Search for the cell housing the specified text and yield its [x, y] center coordinate. 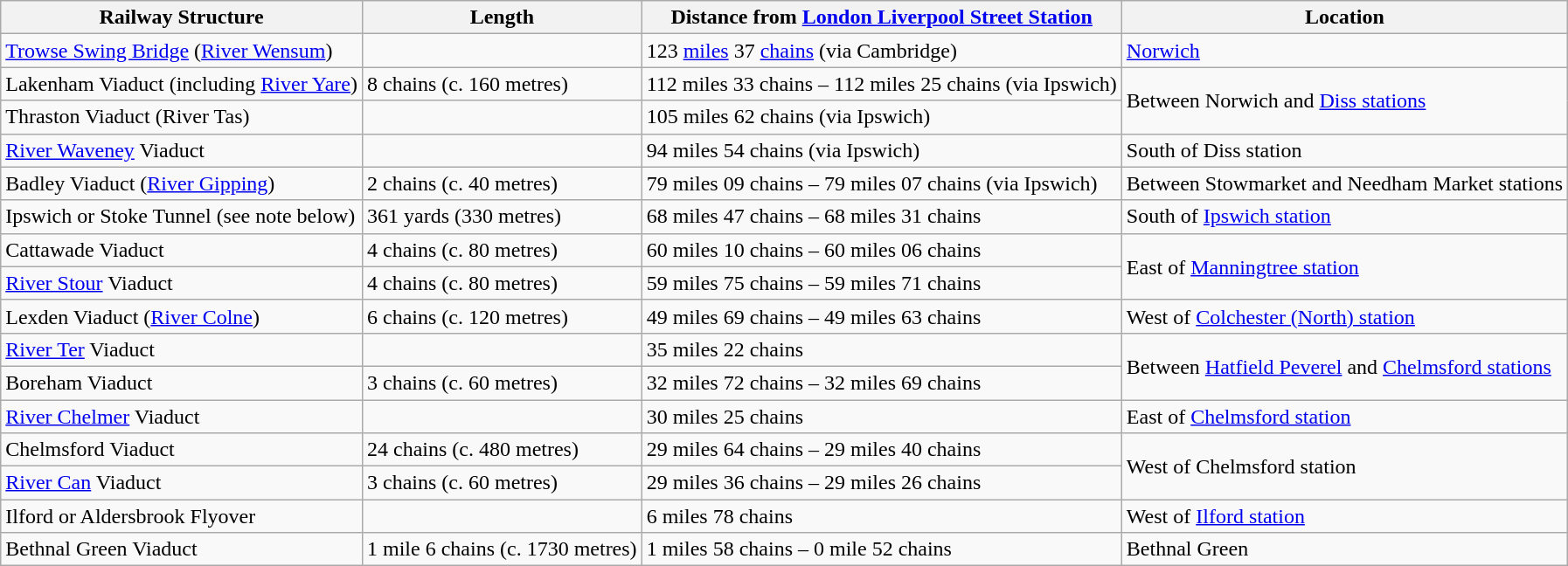
35 miles 22 chains [881, 349]
Between Stowmarket and Needham Market stations [1344, 183]
Cattawade Viaduct [182, 250]
105 miles 62 chains (via Ipswich) [881, 117]
8 chains (c. 160 metres) [502, 84]
Between Hatfield Peverel and Chelmsford stations [1344, 366]
East of Chelmsford station [1344, 417]
River Waveney Viaduct [182, 150]
Bethnal Green Viaduct [182, 549]
Trowse Swing Bridge (River Wensum) [182, 51]
West of Chelmsford station [1344, 466]
Boreham Viaduct [182, 383]
1 miles 58 chains – 0 mile 52 chains [881, 549]
Chelmsford Viaduct [182, 450]
Lexden Viaduct (River Colne) [182, 316]
Badley Viaduct (River Gipping) [182, 183]
123 miles 37 chains (via Cambridge) [881, 51]
112 miles 33 chains – 112 miles 25 chains (via Ipswich) [881, 84]
East of Manningtree station [1344, 266]
West of Colchester (North) station [1344, 316]
6 chains (c. 120 metres) [502, 316]
Between Norwich and Diss stations [1344, 100]
Ipswich or Stoke Tunnel (see note below) [182, 217]
Length [502, 17]
Ilford or Aldersbrook Flyover [182, 516]
29 miles 64 chains – 29 miles 40 chains [881, 450]
2 chains (c. 40 metres) [502, 183]
59 miles 75 chains – 59 miles 71 chains [881, 283]
60 miles 10 chains – 60 miles 06 chains [881, 250]
49 miles 69 chains – 49 miles 63 chains [881, 316]
River Chelmer Viaduct [182, 417]
6 miles 78 chains [881, 516]
1 mile 6 chains (c. 1730 metres) [502, 549]
94 miles 54 chains (via Ipswich) [881, 150]
River Can Viaduct [182, 483]
Thraston Viaduct (River Tas) [182, 117]
Lakenham Viaduct (including River Yare) [182, 84]
Distance from London Liverpool Street Station [881, 17]
361 yards (330 metres) [502, 217]
32 miles 72 chains – 32 miles 69 chains [881, 383]
Bethnal Green [1344, 549]
30 miles 25 chains [881, 417]
Norwich [1344, 51]
24 chains (c. 480 metres) [502, 450]
68 miles 47 chains – 68 miles 31 chains [881, 217]
West of Ilford station [1344, 516]
River Stour Viaduct [182, 283]
Location [1344, 17]
29 miles 36 chains – 29 miles 26 chains [881, 483]
South of Ipswich station [1344, 217]
Railway Structure [182, 17]
River Ter Viaduct [182, 349]
79 miles 09 chains – 79 miles 07 chains (via Ipswich) [881, 183]
South of Diss station [1344, 150]
